Detect which cell encompasses the target text, then output its (X, Y) center coordinate. 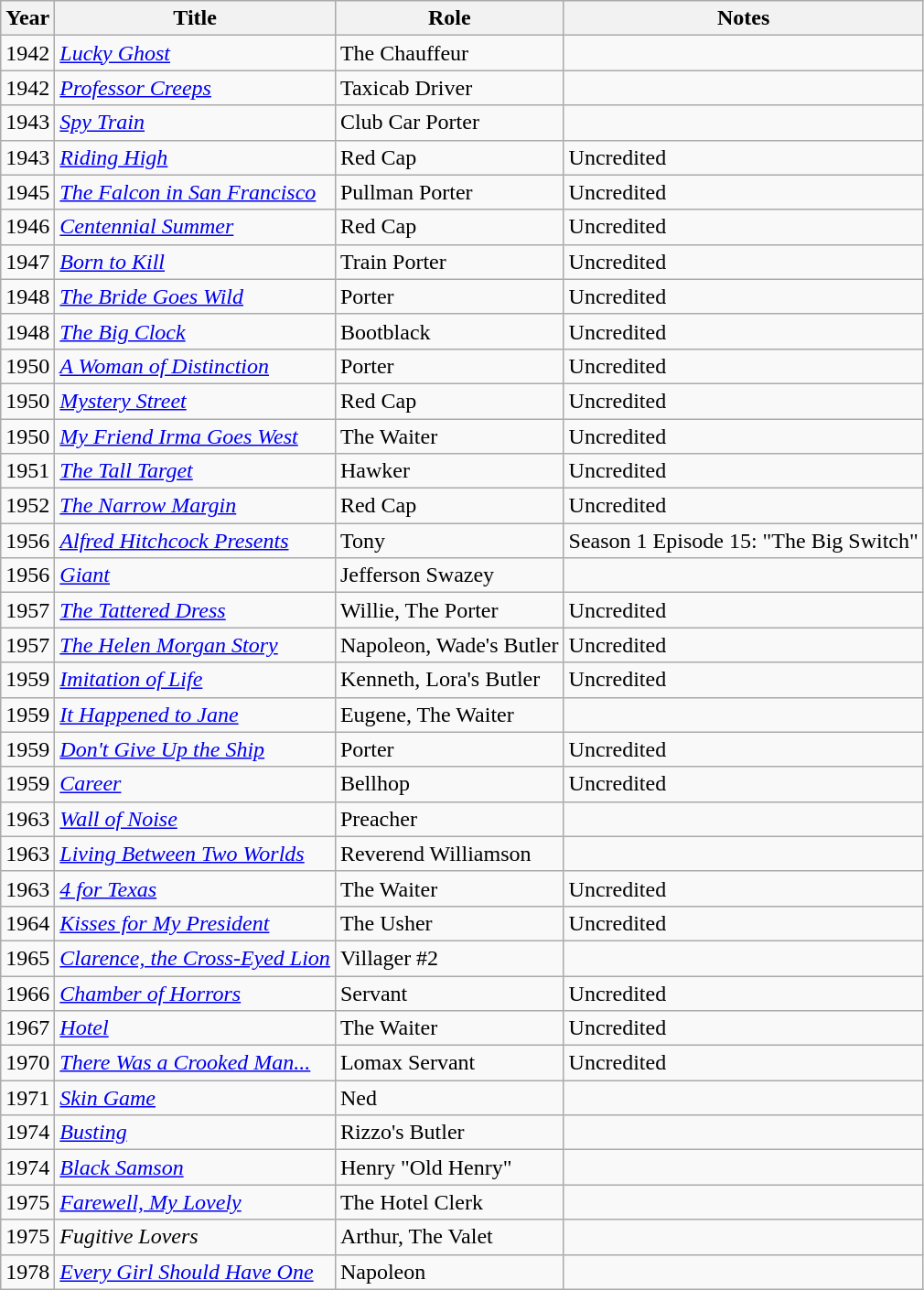
Tony (449, 541)
Mystery Street (196, 401)
Willie, The Porter (449, 610)
Bellhop (449, 784)
Career (196, 784)
Hawker (449, 471)
1966 (27, 993)
Lomax Servant (449, 1063)
Preacher (449, 819)
The Hotel Clerk (449, 1202)
1967 (27, 1028)
1945 (27, 192)
Notes (743, 18)
1978 (27, 1272)
Giant (196, 575)
The Narrow Margin (196, 506)
Henry "Old Henry" (449, 1167)
The Tall Target (196, 471)
Spy Train (196, 123)
4 for Texas (196, 888)
1946 (27, 227)
Napoleon, Wade's Butler (449, 645)
Taxicab Driver (449, 88)
Pullman Porter (449, 192)
Eugene, The Waiter (449, 715)
A Woman of Distinction (196, 366)
Farewell, My Lovely (196, 1202)
The Chauffeur (449, 53)
Hotel (196, 1028)
Clarence, the Cross-Eyed Lion (196, 958)
Black Samson (196, 1167)
Imitation of Life (196, 680)
Fugitive Lovers (196, 1237)
Riding High (196, 157)
Bootblack (449, 331)
Servant (449, 993)
The Falcon in San Francisco (196, 192)
Chamber of Horrors (196, 993)
Train Porter (449, 262)
The Bride Goes Wild (196, 296)
Season 1 Episode 15: "The Big Switch" (743, 541)
Busting (196, 1133)
Born to Kill (196, 262)
Kenneth, Lora's Butler (449, 680)
There Was a Crooked Man... (196, 1063)
The Big Clock (196, 331)
1952 (27, 506)
1970 (27, 1063)
It Happened to Jane (196, 715)
Alfred Hitchcock Presents (196, 541)
Ned (449, 1098)
Year (27, 18)
1964 (27, 923)
Kisses for My President (196, 923)
1971 (27, 1098)
The Usher (449, 923)
1947 (27, 262)
Centennial Summer (196, 227)
The Helen Morgan Story (196, 645)
Jefferson Swazey (449, 575)
Role (449, 18)
Reverend Williamson (449, 854)
Rizzo's Butler (449, 1133)
Villager #2 (449, 958)
Wall of Noise (196, 819)
1951 (27, 471)
Napoleon (449, 1272)
My Friend Irma Goes West (196, 436)
Every Girl Should Have One (196, 1272)
Living Between Two Worlds (196, 854)
Arthur, The Valet (449, 1237)
Club Car Porter (449, 123)
Skin Game (196, 1098)
Title (196, 18)
Don't Give Up the Ship (196, 749)
1965 (27, 958)
The Tattered Dress (196, 610)
Professor Creeps (196, 88)
Lucky Ghost (196, 53)
